Detect which cell encompasses the target text, then output its (X, Y) center coordinate. 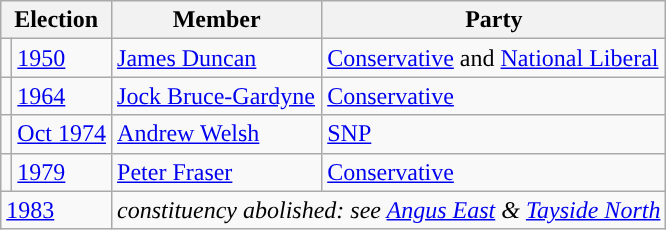
1979 (62, 172)
James Duncan (217, 58)
Conservative and National Liberal (494, 58)
Member (217, 20)
1983 (56, 210)
Oct 1974 (62, 134)
Jock Bruce-Gardyne (217, 96)
Andrew Welsh (217, 134)
Election (56, 20)
1950 (62, 58)
constituency abolished: see Angus East & Tayside North (389, 210)
SNP (494, 134)
Peter Fraser (217, 172)
1964 (62, 96)
Party (494, 20)
